Scan for the cell matching the given text and deliver its [X, Y] coordinate at center. 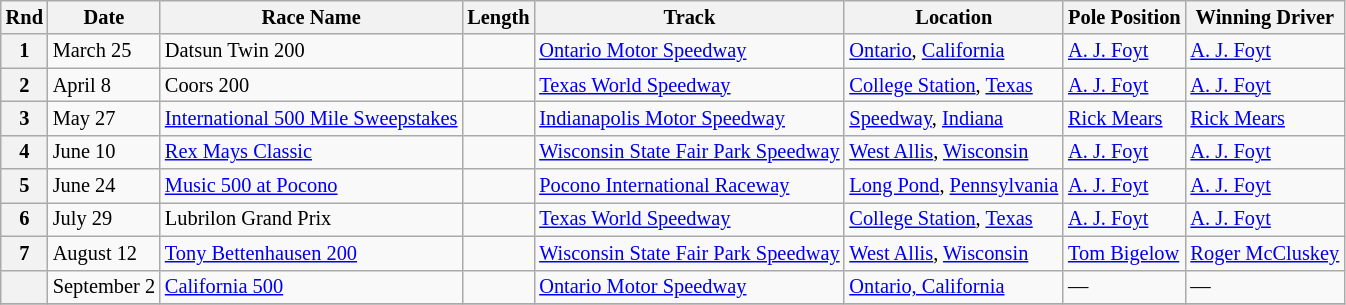
4 [24, 152]
March 25 [104, 51]
Tony Bettenhausen 200 [311, 253]
Indianapolis Motor Speedway [689, 118]
July 29 [104, 219]
Winning Driver [1266, 17]
7 [24, 253]
June 10 [104, 152]
Coors 200 [311, 85]
California 500 [311, 287]
Roger McCluskey [1266, 253]
Tom Bigelow [1124, 253]
3 [24, 118]
Date [104, 17]
Rex Mays Classic [311, 152]
June 24 [104, 186]
August 12 [104, 253]
Datsun Twin 200 [311, 51]
Rnd [24, 17]
Length [498, 17]
1 [24, 51]
Track [689, 17]
Speedway, Indiana [954, 118]
5 [24, 186]
Long Pond, Pennsylvania [954, 186]
Music 500 at Pocono [311, 186]
Pole Position [1124, 17]
6 [24, 219]
September 2 [104, 287]
Pocono International Raceway [689, 186]
Lubrilon Grand Prix [311, 219]
International 500 Mile Sweepstakes [311, 118]
April 8 [104, 85]
2 [24, 85]
May 27 [104, 118]
Location [954, 17]
Race Name [311, 17]
